Detect which cell encompasses the target text, then output its (x, y) center coordinate. 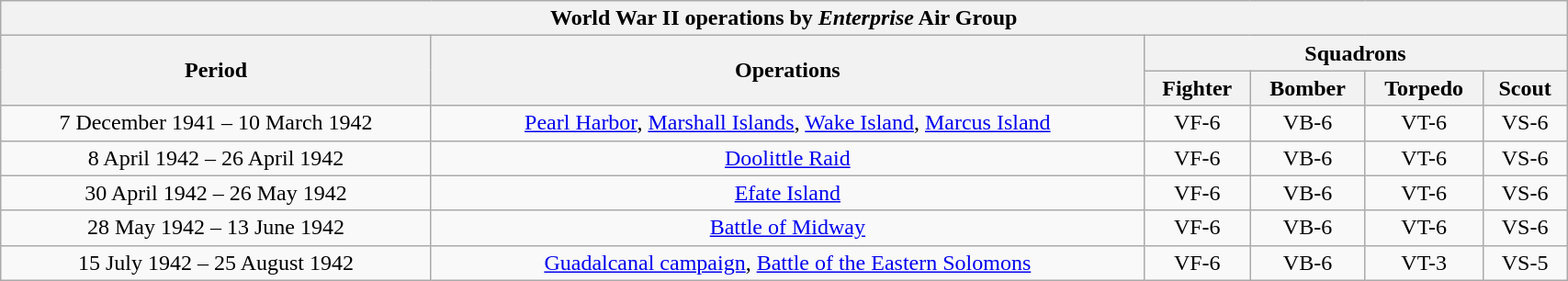
15 July 1942 – 25 August 1942 (217, 263)
Efate Island (787, 193)
Bomber (1308, 88)
28 May 1942 – 13 June 1942 (217, 228)
8 April 1942 – 26 April 1942 (217, 158)
Operations (787, 71)
World War II operations by Enterprise Air Group (784, 18)
Torpedo (1424, 88)
Squadrons (1355, 53)
Doolittle Raid (787, 158)
VT-3 (1424, 263)
7 December 1941 – 10 March 1942 (217, 123)
Fighter (1197, 88)
Scout (1525, 88)
VS-5 (1525, 263)
Battle of Midway (787, 228)
Period (217, 71)
30 April 1942 – 26 May 1942 (217, 193)
Pearl Harbor, Marshall Islands, Wake Island, Marcus Island (787, 123)
Guadalcanal campaign, Battle of the Eastern Solomons (787, 263)
